Capture the cell that displays the provided text and extract its [X, Y] central coordinate. 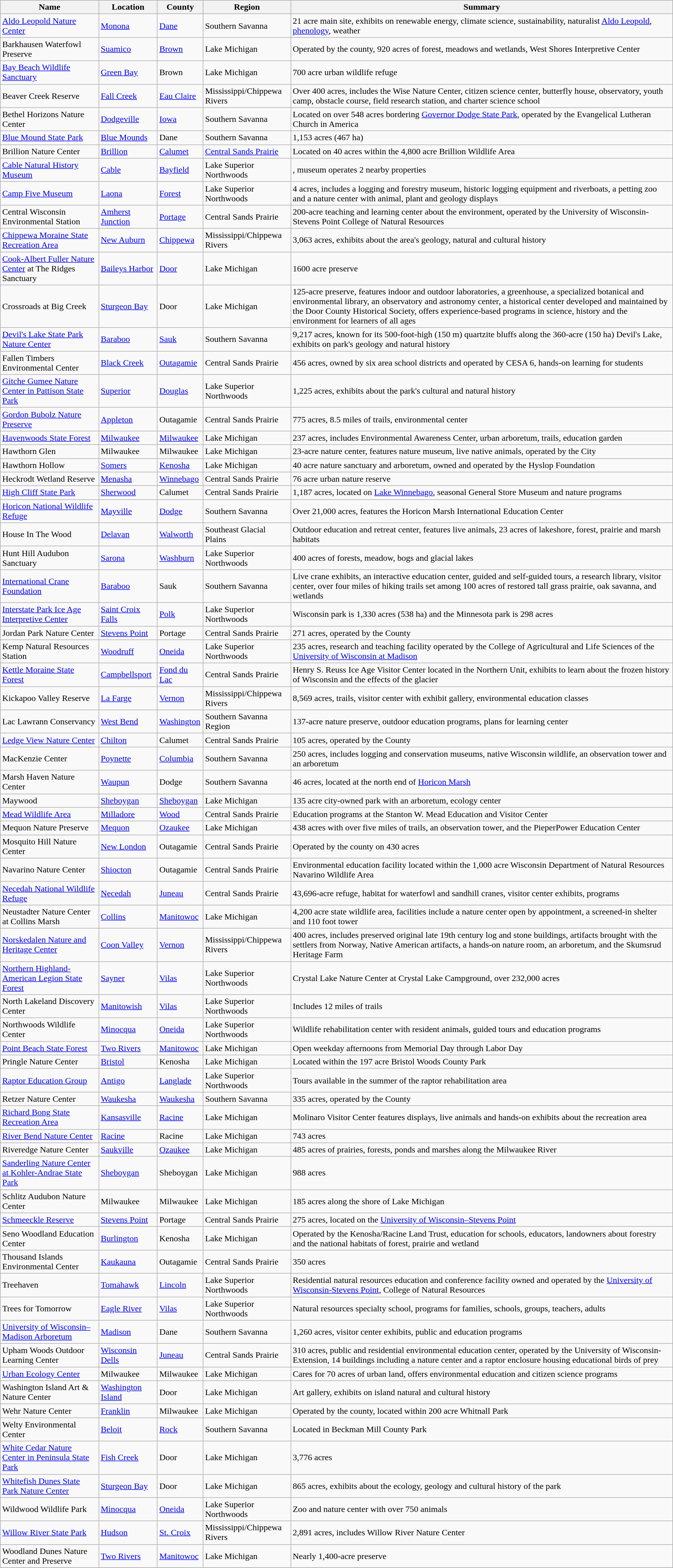
3,063 acres, exhibits about the area's geology, natural and cultural history [482, 240]
Burlington [128, 1238]
House In The Wood [50, 534]
250 acres, includes logging and conservation museums, native Wisconsin wildlife, an observation tower and an arboretum [482, 758]
Collins [128, 917]
Washington Island Art & Nature Center [50, 1393]
University of Wisconsin–Madison Arboretum [50, 1332]
Lac Lawrann Conservancy [50, 722]
743 acres [482, 1136]
Thousand Islands Environmental Center [50, 1262]
Winnebago [180, 479]
865 acres, exhibits about the ecology, geology and cultural history of the park [482, 1486]
Heckrodt Wetland Reserve [50, 479]
St. Croix [180, 1533]
Horicon National Wildlife Refuge [50, 511]
Fall Creek [128, 96]
, museum operates 2 nearby properties [482, 170]
Urban Ecology Center [50, 1374]
Polk [180, 614]
46 acres, located at the north end of Horicon Marsh [482, 782]
Chilton [128, 740]
Raptor Education Group [50, 1081]
Region [247, 7]
Molinaro Visitor Center features displays, live animals and hands-on exhibits about the recreation area [482, 1117]
Chippewa Moraine State Recreation Area [50, 240]
Name [50, 7]
21 acre main site, exhibits on renewable energy, climate science, sustainability, naturalist Aldo Leopold, phenology, weather [482, 26]
Wisconsin park is 1,330 acres (538 ha) and the Minnesota park is 298 acres [482, 614]
Open weekday afternoons from Memorial Day through Labor Day [482, 1048]
Maywood [50, 801]
Wildwood Wildlife Park [50, 1509]
2,891 acres, includes Willow River Nature Center [482, 1533]
Interstate Park Ice Age Interpretive Center [50, 614]
Poynette [128, 758]
Navarino Nature Center [50, 870]
Woodland Dunes Nature Center and Preserve [50, 1556]
New London [128, 846]
Rock [180, 1429]
Hunt Hill Audubon Sanctuary [50, 558]
Beloit [128, 1429]
Mosquito Hill Nature Center [50, 846]
Black Creek [128, 363]
Crossroads at Big Creek [50, 306]
Monona [128, 26]
Crystal Lake Nature Center at Crystal Lake Campground, over 232,000 acres [482, 978]
271 acres, operated by the County [482, 633]
Hudson [128, 1533]
23-acre nature center, features nature museum, live native animals, operated by the City [482, 451]
Fish Creek [128, 1458]
Riveredge Nature Center [50, 1150]
Walworth [180, 534]
County [180, 7]
Southern Savanna Region [247, 722]
Washington Island [128, 1393]
485 acres of prairies, forests, ponds and marshes along the Milwaukee River [482, 1150]
Iowa [180, 119]
Sarona [128, 558]
Environmental education facility located within the 1,000 acre Wisconsin Department of Natural Resources Navarino Wildlife Area [482, 870]
Wisconsin Dells [128, 1355]
775 acres, 8.5 miles of trails, environmental center [482, 419]
40 acre nature sanctuary and arboretum, owned and operated by the Hyslop Foundation [482, 465]
988 acres [482, 1173]
Kickapoo Valley Reserve [50, 698]
Point Beach State Forest [50, 1048]
Blue Mounds [128, 138]
Amherst Junction [128, 216]
Baileys Harbor [128, 268]
Kemp Natural Resources Station [50, 651]
Hawthorn Hollow [50, 465]
Eau Claire [180, 96]
Wildlife rehabilitation center with resident animals, guided tours and education programs [482, 1030]
Whitefish Dunes State Park Nature Center [50, 1486]
Located within the 197 acre Bristol Woods County Park [482, 1062]
White Cedar Nature Center in Peninsula State Park [50, 1458]
La Farge [128, 698]
Laona [128, 193]
Saukville [128, 1150]
1600 acre preserve [482, 268]
237 acres, includes Environmental Awareness Center, urban arboretum, trails, education garden [482, 438]
Cable Natural History Museum [50, 170]
Sherwood [128, 492]
Forest [180, 193]
Operated by the county, located within 200 acre Whitnall Park [482, 1411]
Norskedalen Nature and Heritage Center [50, 945]
Appleton [128, 419]
Cares for 70 acres of urban land, offers environmental education and citizen science programs [482, 1374]
Manitowish [128, 1007]
Sayner [128, 978]
200-acre teaching and learning center about the environment, operated by the University of Wisconsin-Stevens Point College of Natural Resources [482, 216]
New Auburn [128, 240]
Wood [180, 814]
43,696-acre refuge, habitat for waterfowl and sandhill cranes, visitor center exhibits, programs [482, 893]
Seno Woodland Education Center [50, 1238]
Richard Bong State Recreation Area [50, 1117]
Gordon Bubolz Nature Preserve [50, 419]
Trees for Tomorrow [50, 1308]
Shiocton [128, 870]
Langlade [180, 1081]
Wehr Nature Center [50, 1411]
8,569 acres, trails, visitor center with exhibit gallery, environmental education classes [482, 698]
Coon Valley [128, 945]
Jordan Park Nature Center [50, 633]
Mead Wildlife Area [50, 814]
Mequon [128, 828]
Dodgeville [128, 119]
Washburn [180, 558]
400 acres of forests, meadow, bogs and glacial lakes [482, 558]
Treehaven [50, 1285]
Madison [128, 1332]
105 acres, operated by the County [482, 740]
Pringle Nature Center [50, 1062]
Fond du Lac [180, 675]
Gitche Gumee Nature Center in Pattison State Park [50, 391]
Kaukauna [128, 1262]
Mequon Nature Preserve [50, 828]
Brillion Nature Center [50, 151]
West Bend [128, 722]
Southeast Glacial Plains [247, 534]
Schmeeckle Reserve [50, 1220]
1,225 acres, exhibits about the park's cultural and natural history [482, 391]
Location [128, 7]
Havenwoods State Forest [50, 438]
Operated by the county, 920 acres of forest, meadows and wetlands, West Shores Interpretive Center [482, 49]
Located in Beckman Mill County Park [482, 1429]
Operated by the county on 430 acres [482, 846]
Zoo and nature center with over 750 animals [482, 1509]
Chippewa [180, 240]
Bay Beach Wildlife Sanctuary [50, 73]
Columbia [180, 758]
Schlitz Audubon Nature Center [50, 1201]
Waupun [128, 782]
235 acres, research and teaching facility operated by the College of Agricultural and Life Sciences of the University of Wisconsin at Madison [482, 651]
Eagle River [128, 1308]
Camp Five Museum [50, 193]
Education programs at the Stanton W. Mead Education and Visitor Center [482, 814]
Franklin [128, 1411]
Douglas [180, 391]
185 acres along the shore of Lake Michigan [482, 1201]
Summary [482, 7]
135 acre city-owned park with an arboretum, ecology center [482, 801]
Kettle Moraine State Forest [50, 675]
MacKenzie Center [50, 758]
275 acres, located on the University of Wisconsin–Stevens Point [482, 1220]
Located on 40 acres within the 4,800 acre Brillion Wildlife Area [482, 151]
Bethel Horizons Nature Center [50, 119]
1,153 acres (467 ha) [482, 138]
River Bend Nature Center [50, 1136]
Fallen Timbers Environmental Center [50, 363]
Hawthorn Glen [50, 451]
Superior [128, 391]
Nearly 1,400-acre preserve [482, 1556]
Beaver Creek Reserve [50, 96]
700 acre urban wildlife refuge [482, 73]
North Lakeland Discovery Center [50, 1007]
Northwoods Wildlife Center [50, 1030]
Located on over 548 acres bordering Governor Dodge State Park, operated by the Evangelical Lutheran Church in America [482, 119]
Tomahawk [128, 1285]
Aldo Leopold Nature Center [50, 26]
Barkhausen Waterfowl Preserve [50, 49]
Delavan [128, 534]
Necedah National Wildlife Refuge [50, 893]
Saint Croix Falls [128, 614]
Brillion [128, 151]
Suamico [128, 49]
Kansasville [128, 1117]
Lincoln [180, 1285]
4,200 acre state wildlife area, facilities include a nature center open by appointment, a screened-in shelter and 110 foot tower [482, 917]
Cook-Albert Fuller Nature Center at The Ridges Sanctuary [50, 268]
Necedah [128, 893]
335 acres, operated by the County [482, 1099]
International Crane Foundation [50, 586]
Marsh Haven Nature Center [50, 782]
1,187 acres, located on Lake Winnebago, seasonal General Store Museum and nature programs [482, 492]
438 acres with over five miles of trails, an observation tower, and the PieperPower Education Center [482, 828]
Bayfield [180, 170]
Welty Environmental Center [50, 1429]
Central Wisconsin Environmental Station [50, 216]
Natural resources specialty school, programs for families, schools, groups, teachers, adults [482, 1308]
Tours available in the summer of the raptor rehabilitation area [482, 1081]
Woodruff [128, 651]
76 acre urban nature reserve [482, 479]
Willow River State Park [50, 1533]
Milladore [128, 814]
Menasha [128, 479]
350 acres [482, 1262]
Ledge View Nature Center [50, 740]
Devil's Lake State Park Nature Center [50, 339]
Antigo [128, 1081]
Includes 12 miles of trails [482, 1007]
Neustadter Nature Center at Collins Marsh [50, 917]
Over 21,000 acres, features the Horicon Marsh International Education Center [482, 511]
Cable [128, 170]
Art gallery, exhibits on island natural and cultural history [482, 1393]
137-acre nature preserve, outdoor education programs, plans for learning center [482, 722]
Northern Highland-American Legion State Forest [50, 978]
3,776 acres [482, 1458]
Washington [180, 722]
Campbellsport [128, 675]
456 acres, owned by six area school districts and operated by CESA 6, hands-on learning for students [482, 363]
Somers [128, 465]
High Cliff State Park [50, 492]
Bristol [128, 1062]
Outdoor education and retreat center, features live animals, 23 acres of lakeshore, forest, prairie and marsh habitats [482, 534]
Green Bay [128, 73]
Sanderling Nature Center at Kohler-Andrae State Park [50, 1173]
Retzer Nature Center [50, 1099]
Upham Woods Outdoor Learning Center [50, 1355]
Blue Mound State Park [50, 138]
Mayville [128, 511]
1,260 acres, visitor center exhibits, public and education programs [482, 1332]
